Pinpoint the cell where the given text exists, returning its [x, y] midpoint coordinate. 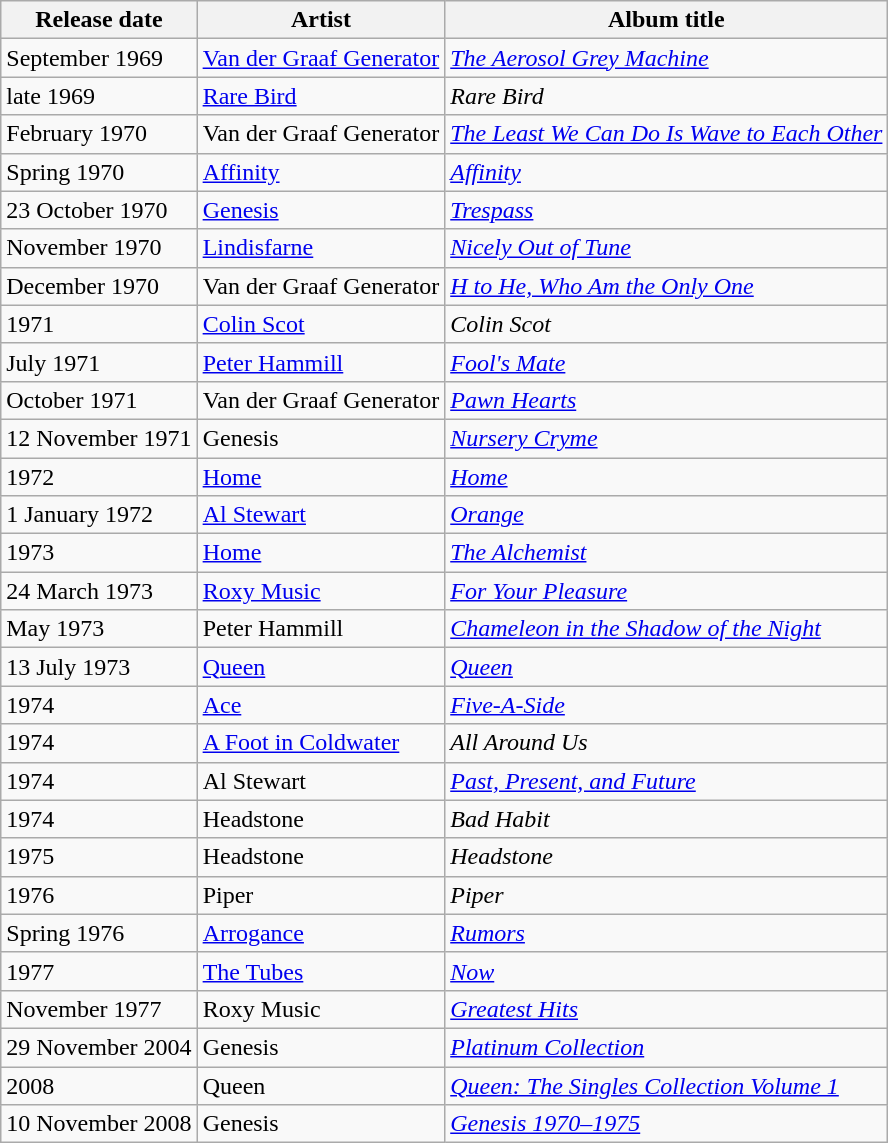
Genesis 1970–1975 [666, 1124]
The Alchemist [666, 553]
late 1969 [99, 96]
1977 [99, 971]
2008 [99, 1085]
Greatest Hits [666, 1009]
1972 [99, 477]
Spring 1970 [99, 172]
23 October 1970 [99, 210]
Album title [666, 20]
1976 [99, 895]
1 January 1972 [99, 515]
November 1977 [99, 1009]
Pawn Hearts [666, 400]
10 November 2008 [99, 1124]
29 November 2004 [99, 1047]
24 March 1973 [99, 591]
Nicely Out of Tune [666, 248]
The Least We Can Do Is Wave to Each Other [666, 134]
Spring 1976 [99, 933]
13 July 1973 [99, 667]
Fool's Mate [666, 362]
Lindisfarne [321, 248]
Arrogance [321, 933]
Platinum Collection [666, 1047]
Release date [99, 20]
A Foot in Coldwater [321, 743]
Bad Habit [666, 819]
Queen: The Singles Collection Volume 1 [666, 1085]
February 1970 [99, 134]
Nursery Cryme [666, 438]
For Your Pleasure [666, 591]
The Aerosol Grey Machine [666, 58]
Five-A-Side [666, 705]
Trespass [666, 210]
November 1970 [99, 248]
1973 [99, 553]
All Around Us [666, 743]
Now [666, 971]
October 1971 [99, 400]
December 1970 [99, 286]
September 1969 [99, 58]
1975 [99, 857]
July 1971 [99, 362]
Artist [321, 20]
Ace [321, 705]
Chameleon in the Shadow of the Night [666, 629]
May 1973 [99, 629]
Past, Present, and Future [666, 781]
The Tubes [321, 971]
1971 [99, 324]
12 November 1971 [99, 438]
Rumors [666, 933]
Orange [666, 515]
H to He, Who Am the Only One [666, 286]
